Output the [X, Y] coordinate of the center of the cell containing the given text.  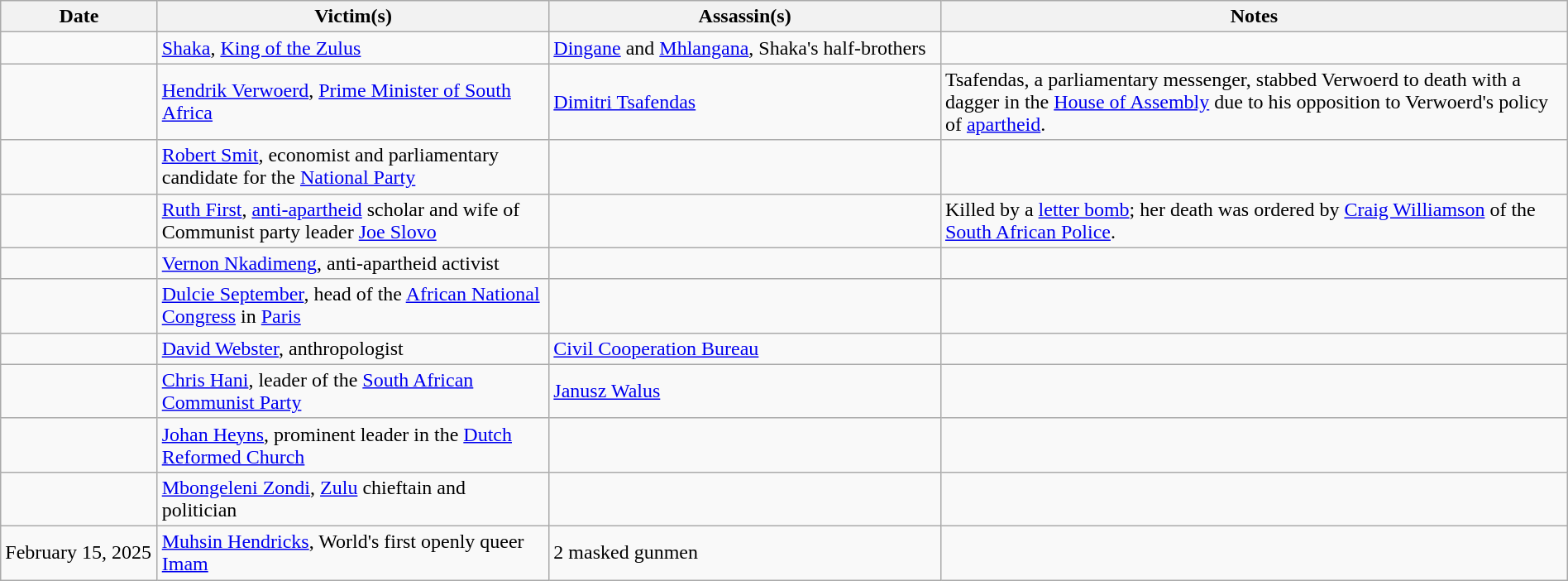
Hendrik Verwoerd, Prime Minister of South Africa [353, 102]
Chris Hani, leader of the South African Communist Party [353, 391]
David Webster, anthropologist [353, 348]
Dulcie September, head of the African National Congress in Paris [353, 306]
2 masked gunmen [745, 553]
Vernon Nkadimeng, anti-apartheid activist [353, 263]
February 15, 2025 [79, 553]
Robert Smit, economist and parliamentary candidate for the National Party [353, 167]
Shaka, King of the Zulus [353, 48]
Assassin(s) [745, 17]
Janusz Walus [745, 391]
Dimitri Tsafendas [745, 102]
Victim(s) [353, 17]
Johan Heyns, prominent leader in the Dutch Reformed Church [353, 445]
Notes [1254, 17]
Dingane and Mhlangana, Shaka's half-brothers [745, 48]
Mbongeleni Zondi, Zulu chieftain and politician [353, 498]
Date [79, 17]
Muhsin Hendricks, World's first openly queer Imam [353, 553]
Ruth First, anti-apartheid scholar and wife of Communist party leader Joe Slovo [353, 220]
Civil Cooperation Bureau [745, 348]
Killed by a letter bomb; her death was ordered by Craig Williamson of the South African Police. [1254, 220]
